Capture the cell that displays the provided text and extract its [x, y] central coordinate. 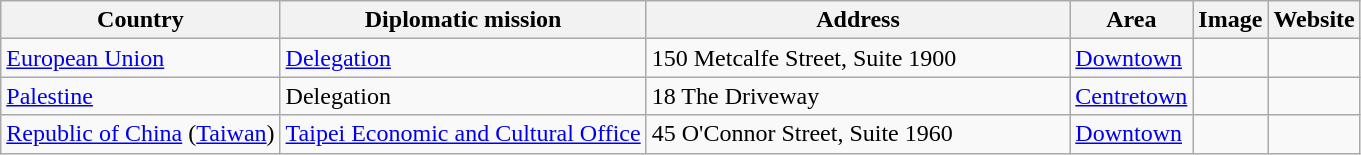
Country [140, 20]
Website [1314, 20]
Address [858, 20]
18 The Driveway [858, 96]
45 O'Connor Street, Suite 1960 [858, 134]
Image [1230, 20]
European Union [140, 58]
Republic of China (Taiwan) [140, 134]
Taipei Economic and Cultural Office [463, 134]
150 Metcalfe Street, Suite 1900 [858, 58]
Diplomatic mission [463, 20]
Area [1132, 20]
Palestine [140, 96]
Centretown [1132, 96]
